Determine the (X, Y) coordinate at the center of the cell enclosing the given text.  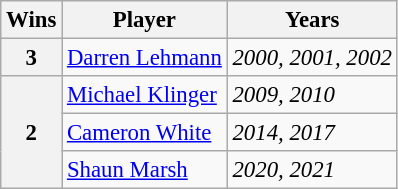
2020, 2021 (312, 170)
2000, 2001, 2002 (312, 58)
3 (32, 58)
Years (312, 20)
2 (32, 132)
Wins (32, 20)
Player (145, 20)
Cameron White (145, 133)
Darren Lehmann (145, 58)
2014, 2017 (312, 133)
2009, 2010 (312, 95)
Michael Klinger (145, 95)
Shaun Marsh (145, 170)
